Return [X, Y] of the center of cell containing provided text 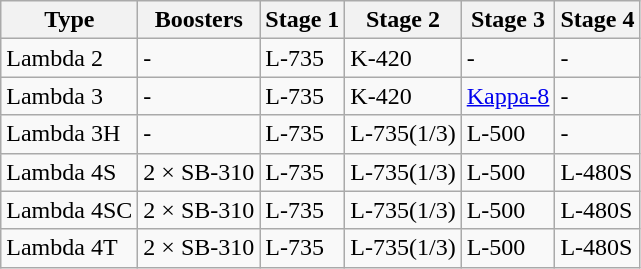
Stage 2 [403, 20]
Type [70, 20]
Boosters [199, 20]
Lambda 4S [70, 172]
Lambda 4SC [70, 210]
Lambda 4T [70, 248]
Kappa-8 [508, 96]
Lambda 3H [70, 134]
Lambda 2 [70, 58]
Stage 4 [598, 20]
Stage 1 [302, 20]
Lambda 3 [70, 96]
Stage 3 [508, 20]
